Pinpoint the cell where the given text exists, returning its [X, Y] midpoint coordinate. 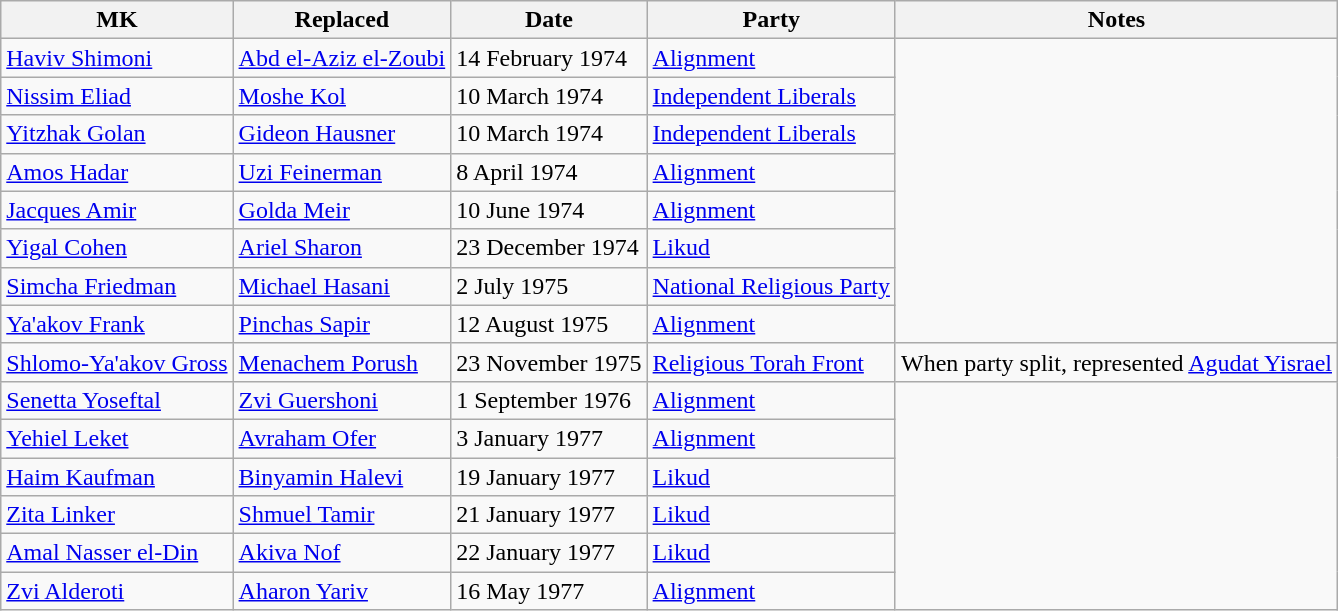
Simcha Friedman [117, 286]
23 November 1975 [549, 362]
8 April 1974 [549, 172]
Amos Hadar [117, 172]
Gideon Hausner [342, 134]
Moshe Kol [342, 96]
22 January 1977 [549, 553]
23 December 1974 [549, 248]
Akiva Nof [342, 553]
Religious Torah Front [771, 362]
12 August 1975 [549, 324]
Michael Hasani [342, 286]
Shmuel Tamir [342, 515]
10 June 1974 [549, 210]
Nissim Eliad [117, 96]
Yigal Cohen [117, 248]
Ya'akov Frank [117, 324]
21 January 1977 [549, 515]
Haim Kaufman [117, 477]
Shlomo-Ya'akov Gross [117, 362]
2 July 1975 [549, 286]
Pinchas Sapir [342, 324]
Yehiel Leket [117, 438]
Haviv Shimoni [117, 58]
Zvi Alderoti [117, 591]
Jacques Amir [117, 210]
Ariel Sharon [342, 248]
Party [771, 20]
3 January 1977 [549, 438]
Replaced [342, 20]
Amal Nasser el-Din [117, 553]
16 May 1977 [549, 591]
Menachem Porush [342, 362]
Yitzhak Golan [117, 134]
Aharon Yariv [342, 591]
National Religious Party [771, 286]
Zvi Guershoni [342, 400]
Avraham Ofer [342, 438]
Zita Linker [117, 515]
Notes [1116, 20]
14 February 1974 [549, 58]
Senetta Yoseftal [117, 400]
1 September 1976 [549, 400]
Abd el-Aziz el-Zoubi [342, 58]
When party split, represented Agudat Yisrael [1116, 362]
MK [117, 20]
19 January 1977 [549, 477]
Binyamin Halevi [342, 477]
Golda Meir [342, 210]
Uzi Feinerman [342, 172]
Date [549, 20]
